Detect which cell encompasses the target text, then output its (x, y) center coordinate. 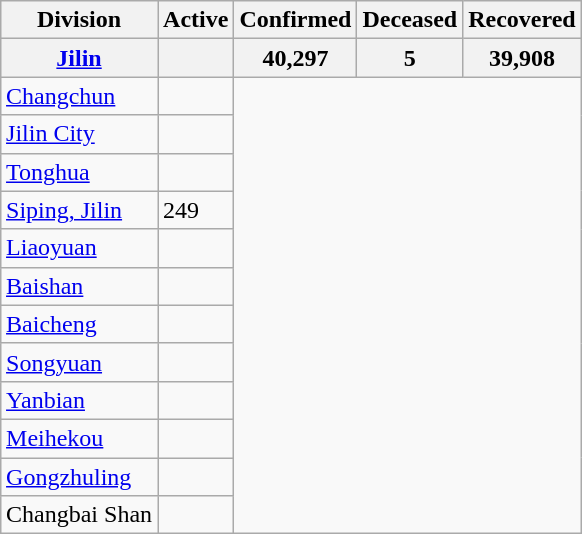
Deceased (410, 20)
Changbai Shan (80, 515)
Siping, Jilin (80, 210)
Liaoyuan (80, 248)
Active (196, 20)
Jilin City (80, 134)
Division (80, 20)
Tonghua (80, 172)
39,908 (522, 58)
Confirmed (296, 20)
249 (196, 210)
5 (410, 58)
Yanbian (80, 400)
40,297 (296, 58)
Recovered (522, 20)
Gongzhuling (80, 477)
Baicheng (80, 324)
Songyuan (80, 362)
Meihekou (80, 438)
Jilin (80, 58)
Changchun (80, 96)
Baishan (80, 286)
